Identify which cell holds the provided text, then report its (x, y) central coordinate. 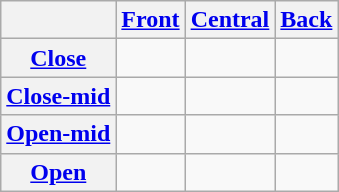
Back (306, 20)
Close (58, 58)
Front (150, 20)
Close-mid (58, 96)
Central (230, 20)
Open (58, 172)
Open-mid (58, 134)
